Find where the given text appears and provide that cell's center as (x, y) coordinate. 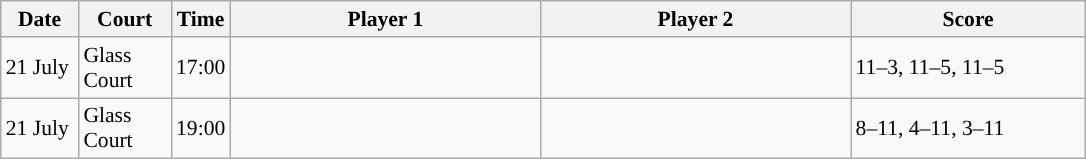
11–3, 11–5, 11–5 (968, 68)
8–11, 4–11, 3–11 (968, 128)
Player 2 (695, 19)
Time (200, 19)
Score (968, 19)
Date (40, 19)
Player 1 (385, 19)
19:00 (200, 128)
Court (124, 19)
17:00 (200, 68)
